Return the [x, y] coordinate for the center point of the cell that contains the specified text.  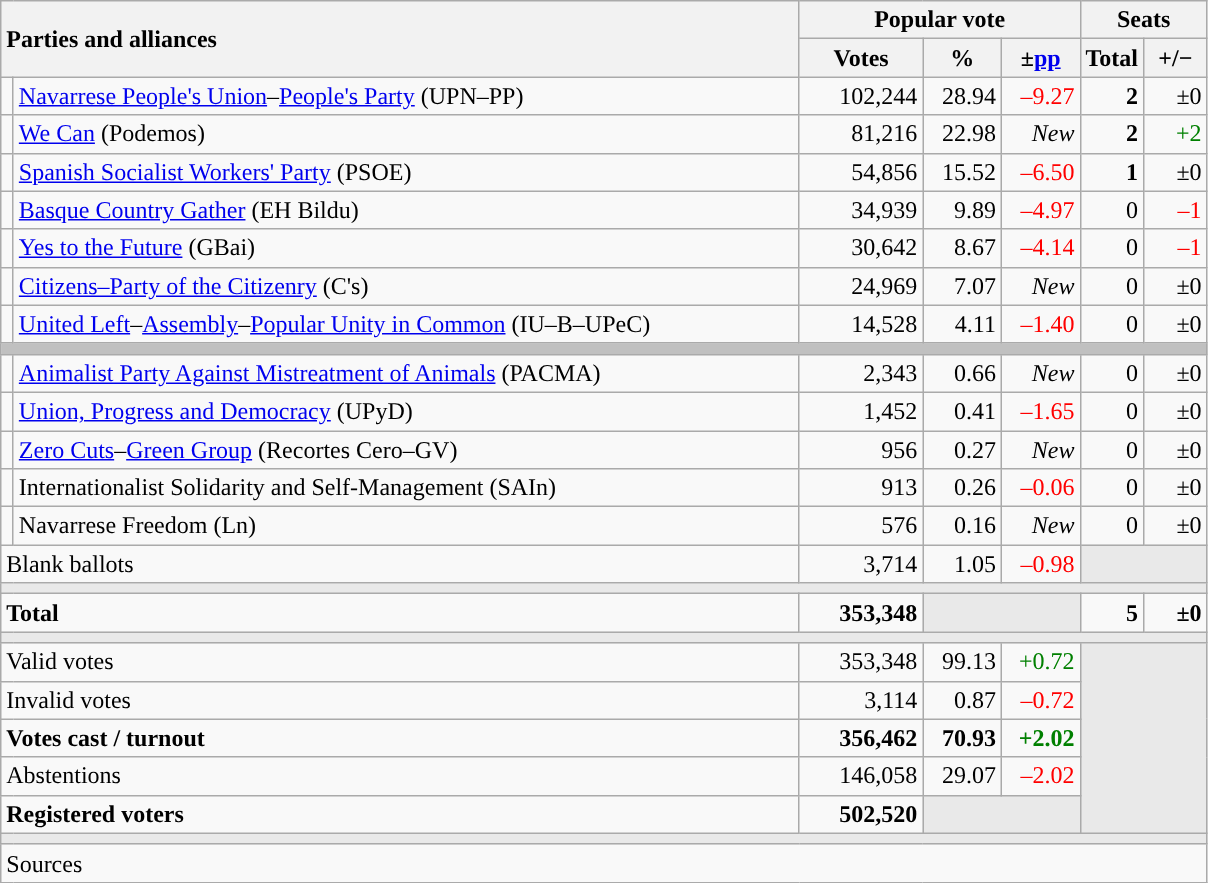
Internationalist Solidarity and Self-Management (SAIn) [406, 488]
956 [861, 449]
–0.98 [1040, 564]
0.41 [962, 411]
1,452 [861, 411]
We Can (Podemos) [406, 134]
0.27 [962, 449]
Zero Cuts–Green Group (Recortes Cero–GV) [406, 449]
Animalist Party Against Mistreatment of Animals (PACMA) [406, 373]
54,856 [861, 172]
Valid votes [400, 662]
% [962, 58]
Union, Progress and Democracy (UPyD) [406, 411]
30,642 [861, 248]
502,520 [861, 814]
356,462 [861, 738]
28.94 [962, 96]
0.87 [962, 700]
–9.27 [1040, 96]
34,939 [861, 210]
Popular vote [940, 20]
Spanish Socialist Workers' Party (PSOE) [406, 172]
22.98 [962, 134]
146,058 [861, 776]
81,216 [861, 134]
3,714 [861, 564]
2,343 [861, 373]
+2 [1176, 134]
29.07 [962, 776]
+/− [1176, 58]
+0.72 [1040, 662]
Registered voters [400, 814]
United Left–Assembly–Popular Unity in Common (IU–B–UPeC) [406, 324]
Navarrese People's Union–People's Party (UPN–PP) [406, 96]
Invalid votes [400, 700]
Sources [604, 863]
–6.50 [1040, 172]
–1.65 [1040, 411]
913 [861, 488]
3,114 [861, 700]
Blank ballots [400, 564]
5 [1112, 613]
Yes to the Future (GBai) [406, 248]
Parties and alliances [400, 39]
–4.14 [1040, 248]
–0.72 [1040, 700]
8.67 [962, 248]
–0.06 [1040, 488]
Basque Country Gather (EH Bildu) [406, 210]
–1.40 [1040, 324]
Votes [861, 58]
102,244 [861, 96]
0.66 [962, 373]
Navarrese Freedom (Ln) [406, 526]
70.93 [962, 738]
14,528 [861, 324]
0.16 [962, 526]
576 [861, 526]
0.26 [962, 488]
Abstentions [400, 776]
99.13 [962, 662]
1.05 [962, 564]
1 [1112, 172]
–4.97 [1040, 210]
4.11 [962, 324]
9.89 [962, 210]
Seats [1144, 20]
±pp [1040, 58]
7.07 [962, 286]
Citizens–Party of the Citizenry (C's) [406, 286]
15.52 [962, 172]
–2.02 [1040, 776]
+2.02 [1040, 738]
24,969 [861, 286]
Votes cast / turnout [400, 738]
